Locate the cell with the specified text and output its (X, Y) center coordinate. 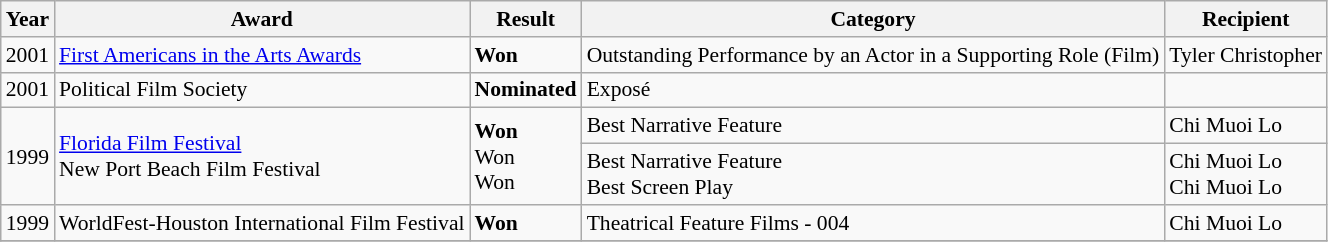
First Americans in the Arts Awards (262, 55)
Recipient (1246, 19)
Theatrical Feature Films - 004 (874, 223)
Outstanding Performance by an Actor in a Supporting Role (Film) (874, 55)
Tyler Christopher (1246, 55)
WorldFest-Houston International Film Festival (262, 223)
WonWonWon (526, 156)
Category (874, 19)
Year (28, 19)
Florida Film FestivalNew Port Beach Film Festival (262, 156)
Political Film Society (262, 90)
Exposé (874, 90)
Best Narrative Feature (874, 126)
Chi Muoi LoChi Muoi Lo (1246, 174)
Best Narrative FeatureBest Screen Play (874, 174)
Award (262, 19)
Result (526, 19)
Nominated (526, 90)
